Return [x, y] of the center of cell containing provided text 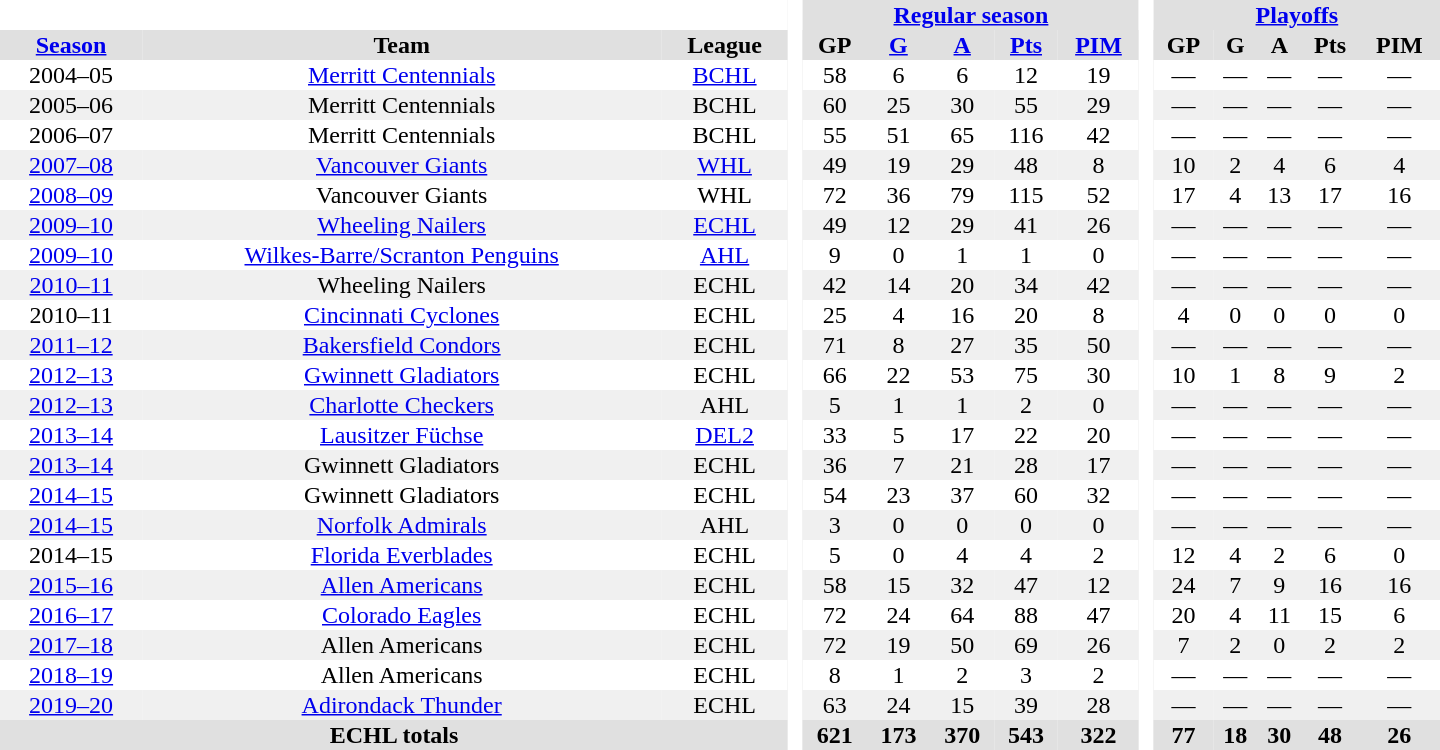
11 [1279, 615]
Lausitzer Füchse [402, 435]
2005–06 [71, 105]
2019–20 [71, 705]
Playoffs [1297, 15]
2015–16 [71, 585]
370 [962, 735]
88 [1026, 615]
69 [1026, 645]
League [724, 45]
13 [1279, 195]
53 [962, 375]
115 [1026, 195]
79 [962, 195]
2007–08 [71, 165]
173 [899, 735]
39 [1026, 705]
Bakersfield Condors [402, 345]
51 [899, 135]
2004–05 [71, 75]
54 [835, 495]
64 [962, 615]
63 [835, 705]
41 [1026, 225]
65 [962, 135]
77 [1184, 735]
18 [1235, 735]
75 [1026, 375]
Charlotte Checkers [402, 405]
2018–19 [71, 675]
543 [1026, 735]
Team [402, 45]
27 [962, 345]
66 [835, 375]
52 [1098, 195]
ECHL totals [394, 735]
116 [1026, 135]
35 [1026, 345]
Cincinnati Cyclones [402, 315]
Colorado Eagles [402, 615]
23 [899, 495]
Florida Everblades [402, 555]
322 [1098, 735]
14 [899, 285]
Adirondack Thunder [402, 705]
2011–12 [71, 345]
DEL2 [724, 435]
2016–17 [71, 615]
621 [835, 735]
2006–07 [71, 135]
71 [835, 345]
Season [71, 45]
21 [962, 465]
34 [1026, 285]
2008–09 [71, 195]
2017–18 [71, 645]
37 [962, 495]
Norfolk Admirals [402, 525]
Wilkes-Barre/Scranton Penguins [402, 255]
33 [835, 435]
Regular season [971, 15]
